Provide the (x, y) coordinate of the cell's center where the given text is located.  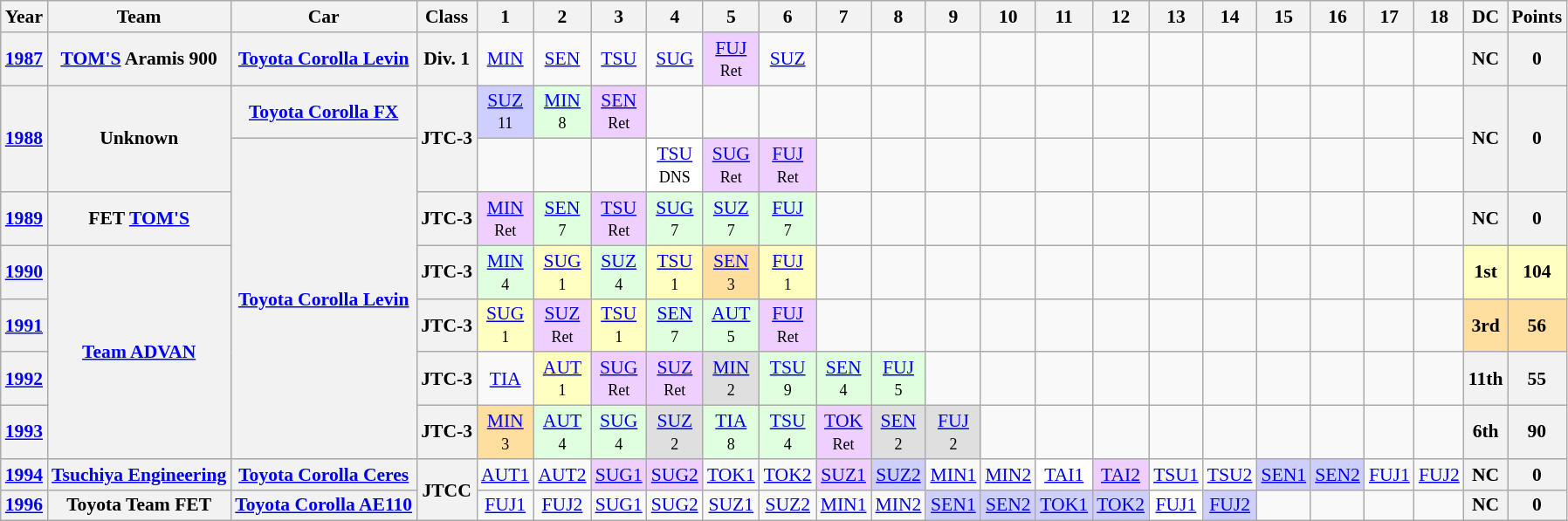
SEN3 (732, 272)
TSU4 (787, 433)
4 (675, 17)
SUZ (787, 59)
SUG7 (675, 218)
AUT2 (562, 475)
MIN3 (505, 433)
TIA8 (732, 433)
Unknown (139, 139)
11th (1486, 379)
SUG (675, 59)
AUT5 (732, 325)
15 (1283, 17)
1992 (24, 379)
SUZ4 (619, 272)
8 (899, 17)
MIN4 (505, 272)
SEN4 (843, 379)
FET TOM'S (139, 218)
6 (787, 17)
1996 (24, 505)
TIA (505, 379)
11 (1063, 17)
TSUDNS (675, 166)
TSU2 (1230, 475)
SENRet (619, 112)
FUJ7 (787, 218)
Toyota Team FET (139, 505)
MIN (505, 59)
7 (843, 17)
1987 (24, 59)
MINRet (505, 218)
SUZ11 (505, 112)
SUZ7 (732, 218)
DC (1486, 17)
1 (505, 17)
SEN (562, 59)
Team ADVAN (139, 352)
3 (619, 17)
TOKRet (843, 433)
1991 (24, 325)
1st (1486, 272)
12 (1121, 17)
1988 (24, 139)
AUT4 (562, 433)
FUJ5 (899, 379)
90 (1537, 433)
Div. 1 (447, 59)
18 (1439, 17)
16 (1338, 17)
5 (732, 17)
Tsuchiya Engineering (139, 475)
Car (323, 17)
3rd (1486, 325)
9 (953, 17)
Points (1537, 17)
Team (139, 17)
Toyota Corolla AE110 (323, 505)
TAI2 (1121, 475)
17 (1390, 17)
1994 (24, 475)
1993 (24, 433)
Class (447, 17)
SUG4 (619, 433)
13 (1176, 17)
56 (1537, 325)
MIN8 (562, 112)
TOM'S Aramis 900 (139, 59)
1989 (24, 218)
Year (24, 17)
Toyota Corolla FX (323, 112)
2 (562, 17)
10 (1008, 17)
TSU9 (787, 379)
JTCC (447, 490)
14 (1230, 17)
104 (1537, 272)
TSURet (619, 218)
TAI1 (1063, 475)
1990 (24, 272)
Toyota Corolla Ceres (323, 475)
55 (1537, 379)
6th (1486, 433)
TSU (619, 59)
